Extract the (X, Y) coordinate from the center of the cell holding the provided text.  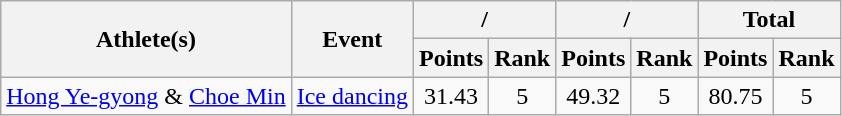
Total (769, 20)
Hong Ye-gyong & Choe Min (146, 96)
Ice dancing (352, 96)
31.43 (452, 96)
80.75 (736, 96)
Event (352, 39)
Athlete(s) (146, 39)
49.32 (594, 96)
